Output the (x, y) coordinate of the center of the cell containing the given text.  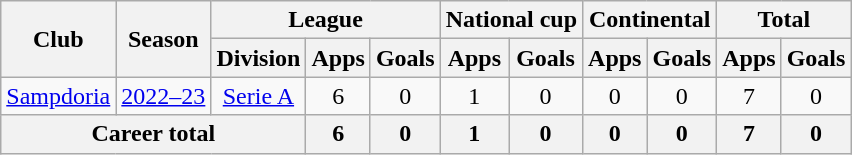
National cup (511, 20)
Serie A (258, 96)
Club (58, 39)
Career total (154, 134)
Continental (650, 20)
2022–23 (164, 96)
Total (784, 20)
Season (164, 39)
Division (258, 58)
League (326, 20)
Sampdoria (58, 96)
